Search for the cell housing the specified text and yield its (X, Y) center coordinate. 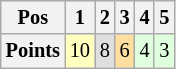
10 (80, 51)
2 (105, 17)
8 (105, 51)
1 (80, 17)
Points (33, 51)
Pos (33, 17)
5 (164, 17)
6 (125, 51)
